Provide the [X, Y] coordinate of the cell's center where the given text is located.  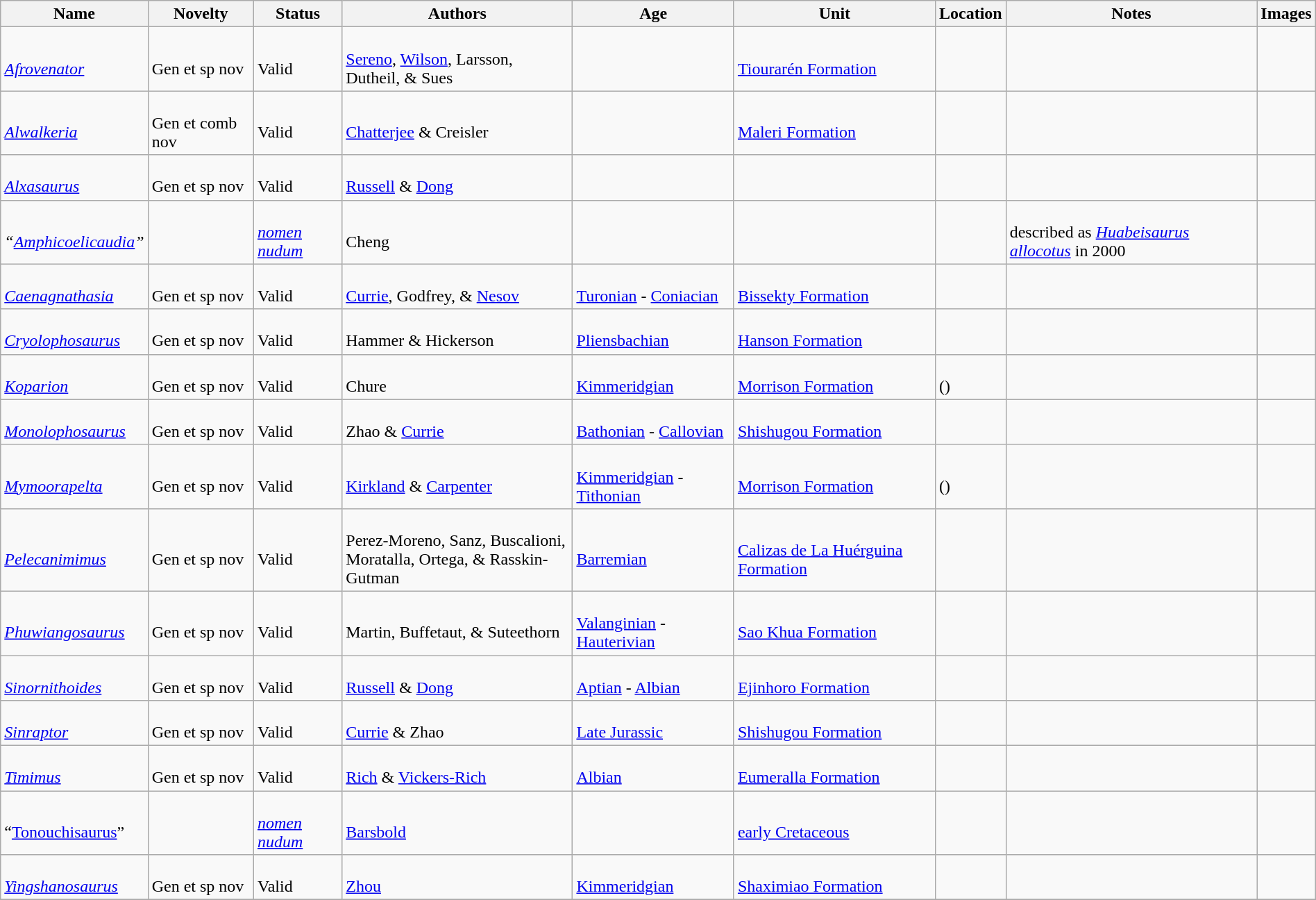
Bathonian - Callovian [654, 422]
Phuwiangosaurus [74, 623]
Name [74, 14]
Novelty [201, 14]
Ejinhoro Formation [834, 678]
Albian [654, 768]
“Amphicoelicaudia” [74, 232]
Caenagnathasia [74, 286]
Hanson Formation [834, 332]
Chatterjee & Creisler [457, 123]
Afrovenator [74, 59]
Turonian - Coniacian [654, 286]
Chure [457, 376]
Bissekty Formation [834, 286]
Pelecanimimus [74, 550]
Kimmeridgian - Tithonian [654, 476]
Images [1286, 14]
Status [297, 14]
Perez-Moreno, Sanz, Buscalioni, Moratalla, Ortega, & Rasskin-Gutman [457, 550]
Kirkland & Carpenter [457, 476]
Pliensbachian [654, 332]
Alwalkeria [74, 123]
Notes [1131, 14]
Currie, Godfrey, & Nesov [457, 286]
described as Huabeisaurus allocotus in 2000 [1131, 232]
Unit [834, 14]
Alxasaurus [74, 178]
Authors [457, 14]
Gen et comb nov [201, 123]
Timimus [74, 768]
early Cretaceous [834, 823]
Zhou [457, 878]
Cryolophosaurus [74, 332]
Aptian - Albian [654, 678]
Barremian [654, 550]
Sao Khua Formation [834, 623]
Cheng [457, 232]
Hammer & Hickerson [457, 332]
Location [970, 14]
Sereno, Wilson, Larsson, Dutheil, & Sues [457, 59]
Age [654, 14]
Barsbold [457, 823]
Martin, Buffetaut, & Suteethorn [457, 623]
Shaximiao Formation [834, 878]
Mymoorapelta [74, 476]
“Tonouchisaurus” [74, 823]
Calizas de La Huérguina Formation [834, 550]
Maleri Formation [834, 123]
Sinornithoides [74, 678]
Late Jurassic [654, 724]
Koparion [74, 376]
Eumeralla Formation [834, 768]
Rich & Vickers-Rich [457, 768]
Tiourarén Formation [834, 59]
Monolophosaurus [74, 422]
Yingshanosaurus [74, 878]
Sinraptor [74, 724]
Valanginian - Hauterivian [654, 623]
Currie & Zhao [457, 724]
Zhao & Currie [457, 422]
